For the text-containing cell, return its midpoint in (X, Y) coordinate format. 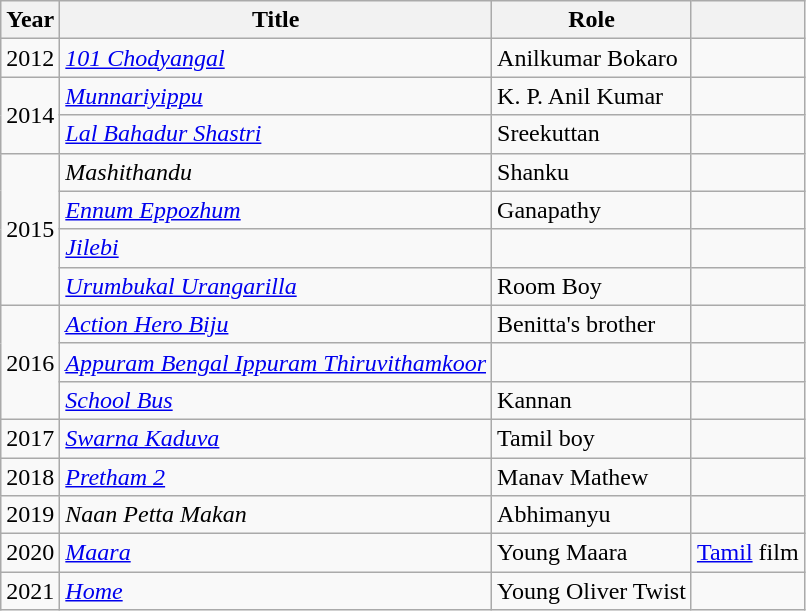
Urumbukal Urangarilla (276, 286)
Young Maara (592, 553)
Tamil film (748, 553)
2016 (30, 362)
Action Hero Biju (276, 324)
Tamil boy (592, 438)
Home (276, 591)
Jilebi (276, 248)
Pretham 2 (276, 477)
Lal Bahadur Shastri (276, 134)
101 Chodyangal (276, 58)
Manav Mathew (592, 477)
Year (30, 20)
Anilkumar Bokaro (592, 58)
Mashithandu (276, 172)
2020 (30, 553)
Benitta's brother (592, 324)
Naan Petta Makan (276, 515)
2012 (30, 58)
Sreekuttan (592, 134)
Shanku (592, 172)
Role (592, 20)
Kannan (592, 400)
Ennum Eppozhum (276, 210)
2014 (30, 115)
Ganapathy (592, 210)
Appuram Bengal Ippuram Thiruvithamkoor (276, 362)
School Bus (276, 400)
2015 (30, 229)
Room Boy (592, 286)
Abhimanyu (592, 515)
Maara (276, 553)
Young Oliver Twist (592, 591)
K. P. Anil Kumar (592, 96)
Swarna Kaduva (276, 438)
2017 (30, 438)
Title (276, 20)
2021 (30, 591)
2019 (30, 515)
Munnariyippu (276, 96)
2018 (30, 477)
